Detect which cell encompasses the target text, then output its (x, y) center coordinate. 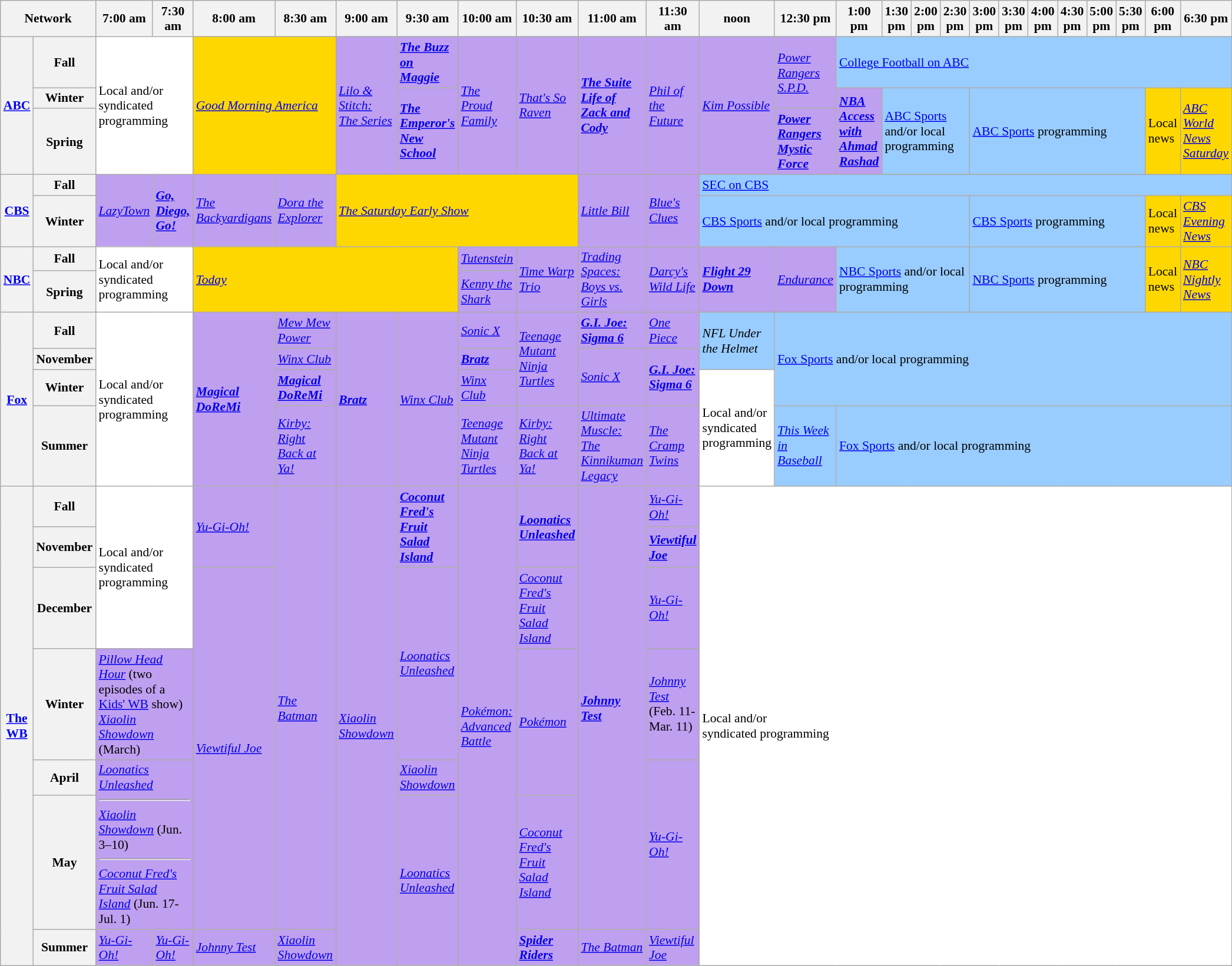
Endurance (806, 280)
May (64, 863)
Power Rangers Mystic Force (806, 142)
7:00 am (124, 19)
The Suite Life of Zack and Cody (612, 105)
Mew Mew Power (306, 331)
7:30 am (173, 19)
LazyTown (124, 211)
NBC Sports programming (1057, 280)
Good Morning America (265, 105)
Trading Spaces: Boys vs. Girls (612, 280)
The Emperor's New School (428, 131)
Network (48, 19)
Power Rangers S.P.D. (806, 72)
Fox (17, 400)
2:00 pm (926, 19)
10:00 am (488, 19)
NBA Access with Ahmad Rashad (859, 131)
6:00 pm (1163, 19)
One Piece (673, 331)
The WB (17, 726)
6:30 pm (1206, 19)
Phil of the Future (673, 105)
Loonatics UnleashedXiaolin Showdown (Jun. 3–10)Coconut Fred's Fruit Salad Island (Jun. 17-Jul. 1) (144, 844)
April (64, 777)
3:30 pm (1014, 19)
11:30 am (673, 19)
Kenny the Shark (488, 292)
Lilo & Stitch: The Series (366, 105)
Spider Riders (547, 948)
9:30 am (428, 19)
Flight 29 Down (737, 280)
noon (737, 19)
Today (326, 280)
4:00 pm (1043, 19)
The Buzz on Maggie (428, 62)
That's So Raven (547, 105)
ABC Sports and/or local programming (926, 131)
2:30 pm (955, 19)
NBC Sports and/or local programming (903, 280)
3:00 pm (984, 19)
The Backyardigans (234, 211)
NBC Nightly News (1206, 280)
10:30 am (547, 19)
Go, Diego, Go! (173, 211)
5:00 pm (1101, 19)
11:00 am (612, 19)
Pillow Head Hour (two episodes of a Kids' WB show)Xiaolin Showdown (March) (144, 704)
CBS (17, 211)
ABC World News Saturday (1206, 131)
Pokémon (547, 722)
ABC (17, 105)
SEC on CBS (966, 185)
Blue's Clues (673, 211)
The Proud Family (488, 105)
Johnny Test (Feb. 11-Mar. 11) (673, 704)
Pokémon: Advanced Battle (488, 726)
9:00 am (366, 19)
NBC (17, 280)
The Saturday Early Show (457, 211)
Kim Possible (737, 105)
CBS Sports and/or local programming (835, 221)
5:30 pm (1131, 19)
CBS Sports programming (1057, 221)
1:30 pm (896, 19)
Time Warp Trio (547, 280)
Dora the Explorer (306, 211)
This Week in Baseball (806, 446)
Darcy's Wild Life (673, 280)
December (64, 608)
ABC Sports programming (1057, 131)
8:30 am (306, 19)
12:30 pm (806, 19)
CBS Evening News (1206, 221)
4:30 pm (1072, 19)
Ultimate Muscle: The Kinnikuman Legacy (612, 446)
NFL Under the Helmet (737, 341)
1:00 pm (859, 19)
8:00 am (234, 19)
Tutenstein (488, 259)
Little Bill (612, 211)
College Football on ABC (1034, 62)
The Cramp Twins (673, 446)
